Output the [X, Y] coordinate of the center of the cell containing the given text.  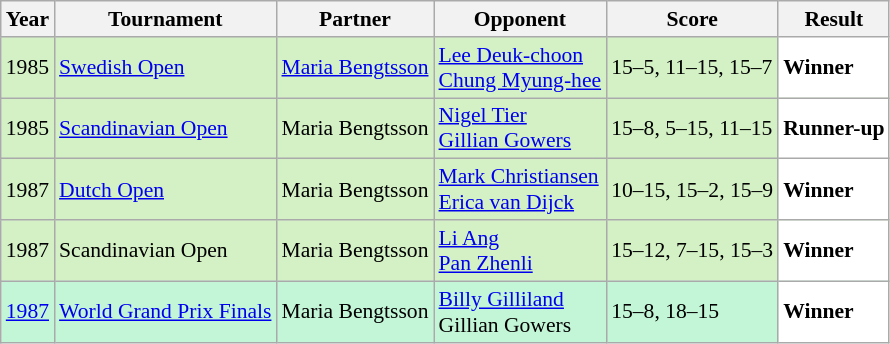
Billy Gilliland Gillian Gowers [520, 312]
Li Ang Pan Zhenli [520, 250]
Mark Christiansen Erica van Dijck [520, 190]
World Grand Prix Finals [165, 312]
Nigel Tier Gillian Gowers [520, 128]
Runner-up [834, 128]
Dutch Open [165, 190]
Tournament [165, 19]
Score [692, 19]
15–12, 7–15, 15–3 [692, 250]
Result [834, 19]
Opponent [520, 19]
Year [28, 19]
Swedish Open [165, 68]
10–15, 15–2, 15–9 [692, 190]
15–8, 5–15, 11–15 [692, 128]
15–8, 18–15 [692, 312]
Lee Deuk-choon Chung Myung-hee [520, 68]
15–5, 11–15, 15–7 [692, 68]
Partner [354, 19]
